For the text-containing cell, return its midpoint in (x, y) coordinate format. 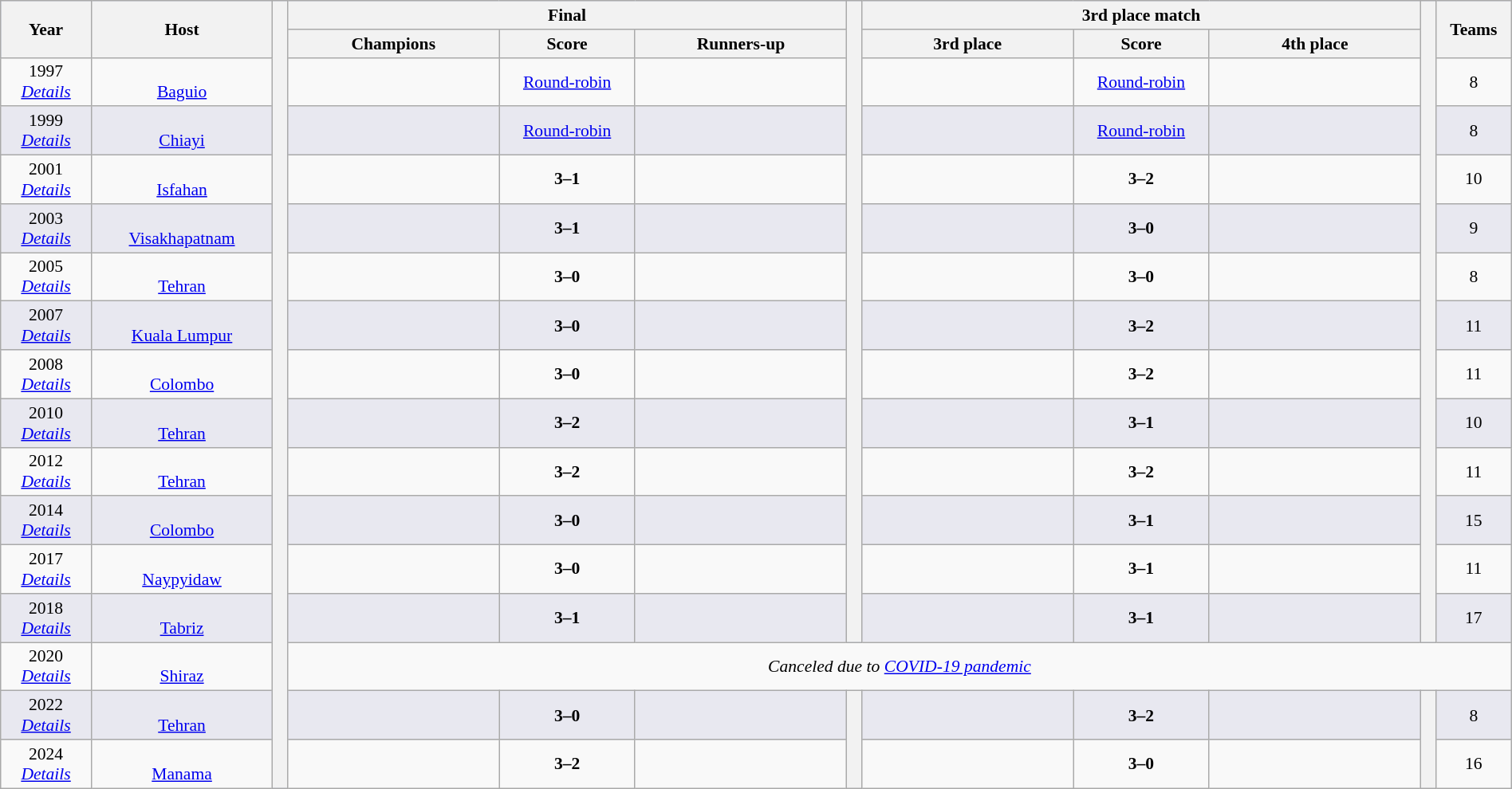
2010Details (46, 422)
Chiayi (182, 131)
Naypyidaw (182, 569)
Year (46, 29)
2005Details (46, 277)
Host (182, 29)
3rd place (968, 44)
2020Details (46, 666)
Runners-up (740, 44)
1997Details (46, 81)
Final (568, 15)
4th place (1314, 44)
2003Details (46, 228)
Isfahan (182, 180)
Shiraz (182, 666)
2001Details (46, 180)
Manama (182, 763)
9 (1474, 228)
15 (1474, 521)
2008Details (46, 375)
Teams (1474, 29)
Canceled due to COVID-19 pandemic (900, 666)
2018Details (46, 618)
Baguio (182, 81)
16 (1474, 763)
Visakhapatnam (182, 228)
Tabriz (182, 618)
2014Details (46, 521)
Champions (394, 44)
2017Details (46, 569)
2007Details (46, 325)
2022Details (46, 716)
2024Details (46, 763)
Kuala Lumpur (182, 325)
2012Details (46, 472)
1999Details (46, 131)
17 (1474, 618)
3rd place match (1142, 15)
